Search for the cell housing the specified text and yield its [X, Y] center coordinate. 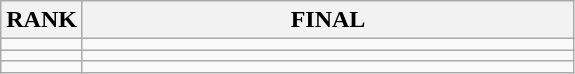
RANK [42, 20]
FINAL [328, 20]
